For the text-containing cell, return its midpoint in (x, y) coordinate format. 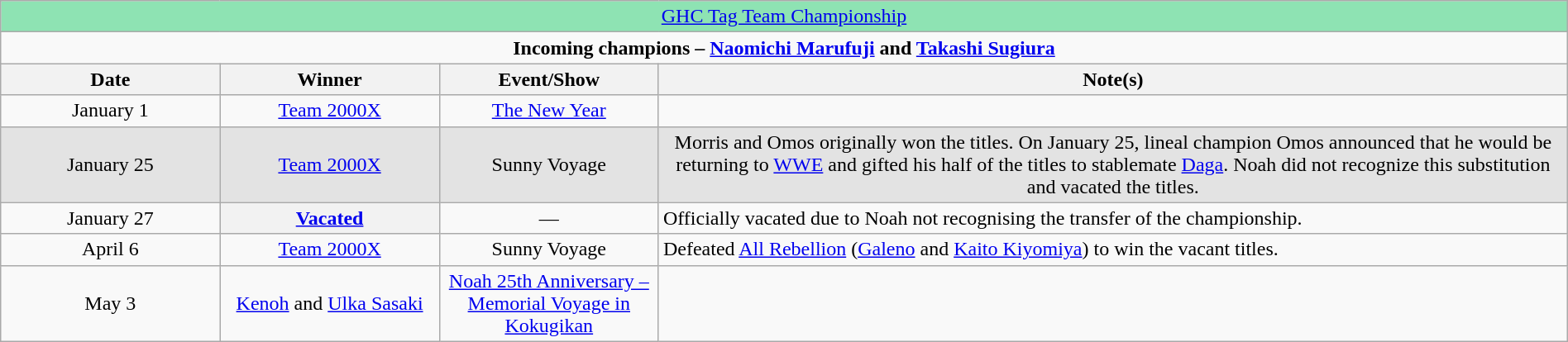
January 1 (111, 111)
Officially vacated due to Noah not recognising the transfer of the championship. (1113, 218)
May 3 (111, 303)
Defeated All Rebellion (Galeno and Kaito Kiyomiya) to win the vacant titles. (1113, 249)
April 6 (111, 249)
Vacated (329, 218)
Kenoh and Ulka Sasaki (329, 303)
The New Year (549, 111)
GHC Tag Team Championship (784, 17)
— (549, 218)
January 27 (111, 218)
Note(s) (1113, 79)
Incoming champions – Naomichi Marufuji and Takashi Sugiura (784, 48)
January 25 (111, 164)
Event/Show (549, 79)
Winner (329, 79)
Date (111, 79)
Noah 25th Anniversary – Memorial Voyage in Kokugikan (549, 303)
